Provide the [X, Y] coordinate of the cell's center where the given text is located.  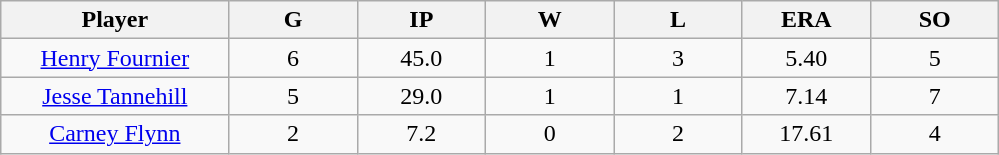
Jesse Tannehill [115, 96]
3 [678, 58]
7 [934, 96]
6 [293, 58]
W [550, 20]
Henry Fournier [115, 58]
7.2 [421, 134]
SO [934, 20]
17.61 [806, 134]
Player [115, 20]
IP [421, 20]
ERA [806, 20]
29.0 [421, 96]
45.0 [421, 58]
L [678, 20]
Carney Flynn [115, 134]
4 [934, 134]
7.14 [806, 96]
5.40 [806, 58]
G [293, 20]
0 [550, 134]
